Provide the (x, y) coordinate of the cell's center where the given text is located.  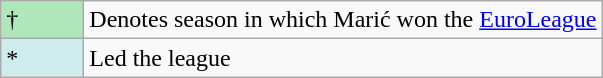
Led the league (343, 58)
† (42, 20)
Denotes season in which Marić won the EuroLeague (343, 20)
* (42, 58)
